Scan for the cell matching the given text and deliver its (X, Y) coordinate at center. 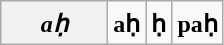
ḥ (159, 23)
paḥ (198, 23)
